Pinpoint the cell where the given text exists, returning its [x, y] midpoint coordinate. 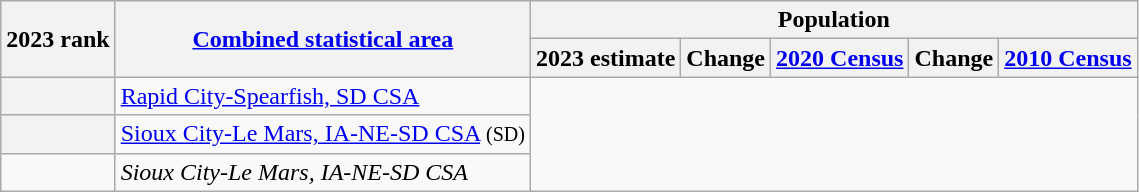
2023 estimate [605, 58]
Population [834, 20]
2010 Census [1068, 58]
Sioux City-Le Mars, IA-NE-SD CSA [322, 172]
Combined statistical area [322, 39]
2020 Census [840, 58]
Sioux City-Le Mars, IA-NE-SD CSA (SD) [322, 134]
Rapid City-Spearfish, SD CSA [322, 96]
2023 rank [58, 39]
